Return the (X, Y) coordinate for the center point of the cell that contains the specified text.  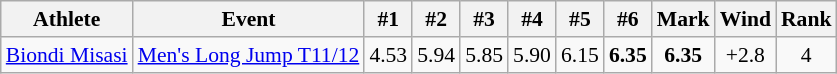
5.94 (436, 55)
Biondi Misasi (67, 55)
5.90 (532, 55)
#2 (436, 19)
5.85 (484, 55)
#4 (532, 19)
Rank (806, 19)
Mark (684, 19)
#1 (388, 19)
+2.8 (746, 55)
6.15 (580, 55)
Wind (746, 19)
4 (806, 55)
4.53 (388, 55)
#6 (628, 19)
#5 (580, 19)
Athlete (67, 19)
#3 (484, 19)
Men's Long Jump T11/12 (249, 55)
Event (249, 19)
